Determine the (X, Y) coordinate at the center of the cell enclosing the given text.  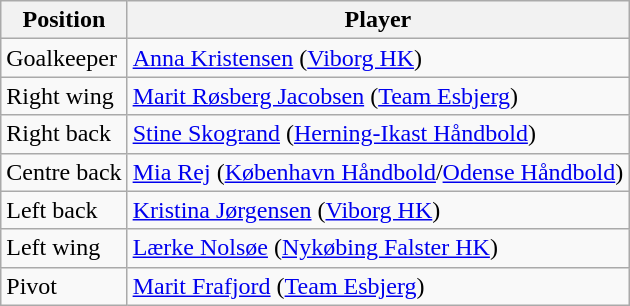
Kristina Jørgensen (Viborg HK) (378, 210)
Lærke Nolsøe (Nykøbing Falster HK) (378, 248)
Left back (64, 210)
Stine Skogrand (Herning-Ikast Håndbold) (378, 134)
Left wing (64, 248)
Right wing (64, 96)
Position (64, 20)
Right back (64, 134)
Goalkeeper (64, 58)
Marit Røsberg Jacobsen (Team Esbjerg) (378, 96)
Player (378, 20)
Anna Kristensen (Viborg HK) (378, 58)
Centre back (64, 172)
Marit Frafjord (Team Esbjerg) (378, 286)
Mia Rej (København Håndbold/Odense Håndbold) (378, 172)
Pivot (64, 286)
